Return the (x, y) coordinate for the center point of the cell that contains the specified text.  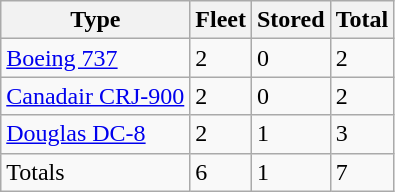
Totals (96, 172)
Boeing 737 (96, 58)
Canadair CRJ-900 (96, 96)
6 (221, 172)
Type (96, 20)
3 (362, 134)
Douglas DC-8 (96, 134)
Stored (290, 20)
Total (362, 20)
Fleet (221, 20)
7 (362, 172)
